Provide the [x, y] coordinate of the cell's center where the given text is located.  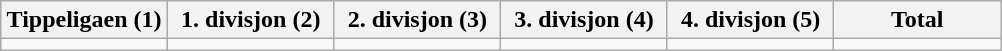
1. divisjon (2) [250, 20]
Total [918, 20]
4. divisjon (5) [750, 20]
3. divisjon (4) [584, 20]
Tippeligaen (1) [84, 20]
2. divisjon (3) [418, 20]
